Detect which cell encompasses the target text, then output its [x, y] center coordinate. 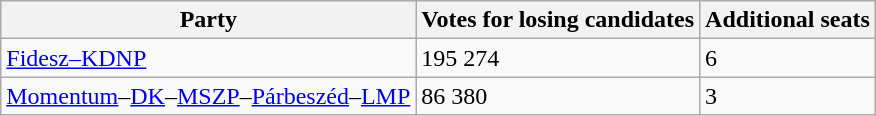
3 [788, 96]
86 380 [558, 96]
Momentum–DK–MSZP–Párbeszéd–LMP [208, 96]
Fidesz–KDNP [208, 58]
Additional seats [788, 20]
6 [788, 58]
195 274 [558, 58]
Votes for losing candidates [558, 20]
Party [208, 20]
